Pinpoint the cell where the given text exists, returning its [x, y] midpoint coordinate. 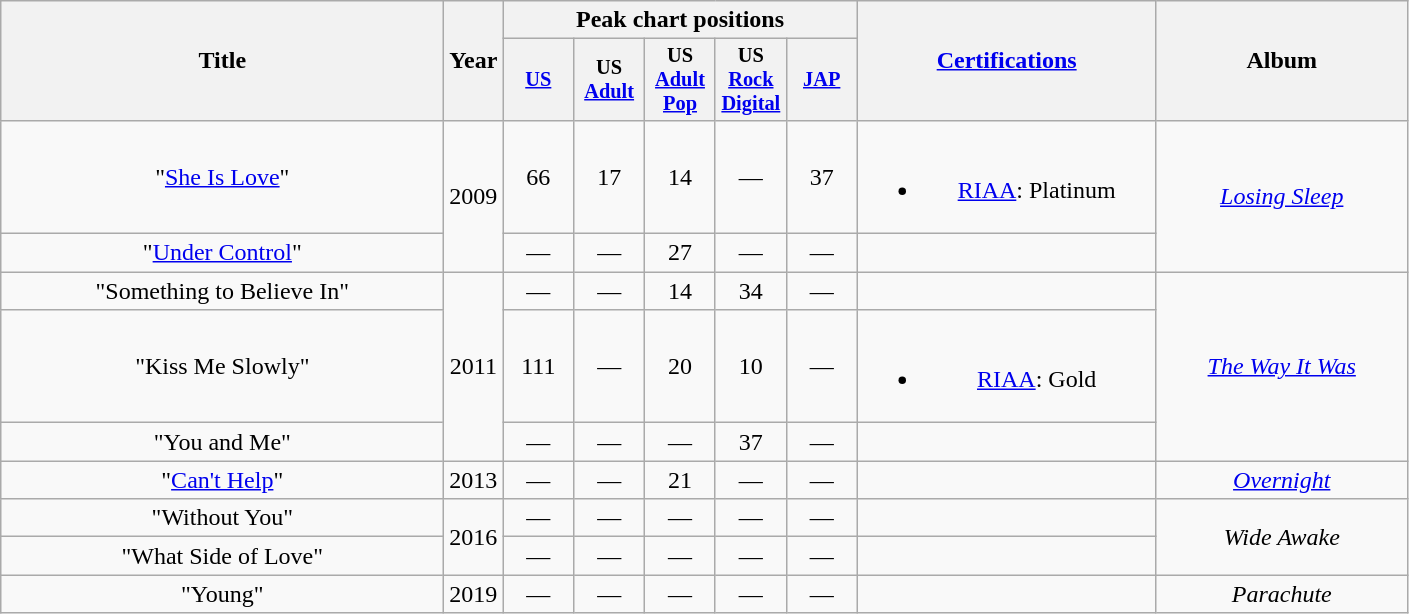
21 [680, 480]
The Way It Was [1282, 366]
"You and Me" [222, 442]
JAP [822, 80]
2013 [474, 480]
Overnight [1282, 480]
20 [680, 366]
34 [750, 291]
Certifications [1006, 61]
"She Is Love" [222, 176]
2009 [474, 196]
111 [538, 366]
RIAA: Gold [1006, 366]
"Kiss Me Slowly" [222, 366]
USAdult [610, 80]
Parachute [1282, 594]
2019 [474, 594]
Peak chart positions [680, 20]
17 [610, 176]
USAdult Pop [680, 80]
Title [222, 61]
Album [1282, 61]
USRock Digital [750, 80]
66 [538, 176]
Wide Awake [1282, 537]
"Can't Help" [222, 480]
RIAA: Platinum [1006, 176]
2011 [474, 366]
Losing Sleep [1282, 196]
"Young" [222, 594]
2016 [474, 537]
"What Side of Love" [222, 556]
"Something to Believe In" [222, 291]
"Without You" [222, 518]
27 [680, 253]
10 [750, 366]
"Under Control" [222, 253]
Year [474, 61]
US [538, 80]
